Detect which cell encompasses the target text, then output its [X, Y] center coordinate. 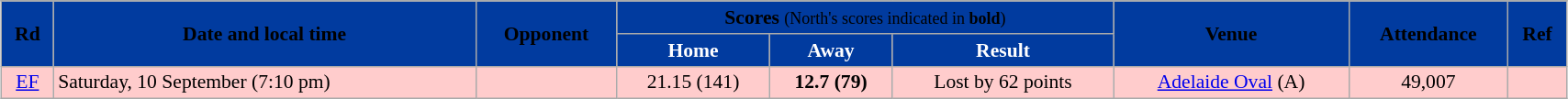
21.15 (141) [693, 82]
Venue [1231, 33]
Lost by 62 points [1002, 82]
Adelaide Oval (A) [1231, 82]
Opponent [546, 33]
49,007 [1428, 82]
Attendance [1428, 33]
Date and local time [264, 33]
12.7 (79) [831, 82]
Home [693, 50]
Rd [28, 33]
EF [28, 82]
Saturday, 10 September (7:10 pm) [264, 82]
Scores (North's scores indicated in bold) [865, 17]
Result [1002, 50]
Ref [1538, 33]
Away [831, 50]
